Find where the given text appears and provide that cell's center as [X, Y] coordinate. 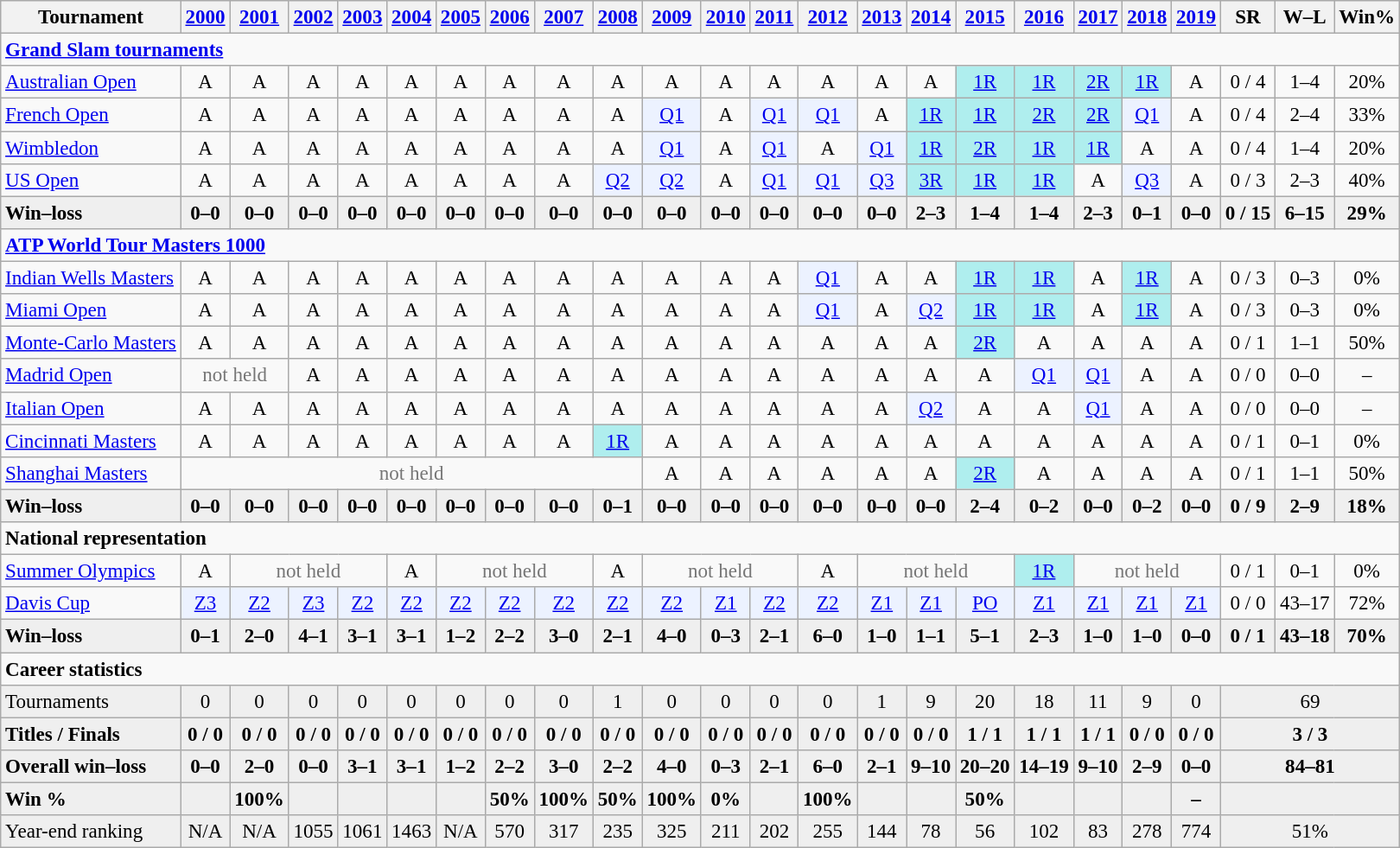
69 [1310, 702]
Overall win–loss [91, 767]
Grand Slam tournaments [700, 50]
2008 [617, 17]
Summer Olympics [91, 571]
1463 [411, 832]
Australian Open [91, 82]
78 [932, 832]
Monte-Carlo Masters [91, 343]
French Open [91, 115]
0 / 9 [1248, 506]
W–L [1305, 17]
51% [1310, 832]
Titles / Finals [91, 734]
4–1 [313, 636]
235 [617, 832]
774 [1196, 832]
Indian Wells Masters [91, 278]
570 [510, 832]
Madrid Open [91, 376]
3R [932, 181]
Miami Open [91, 310]
43–18 [1305, 636]
2018 [1148, 17]
3 / 3 [1310, 734]
5–1 [985, 636]
317 [563, 832]
202 [774, 832]
29% [1367, 213]
ATP World Tour Masters 1000 [700, 245]
Win% [1367, 17]
40% [1367, 181]
56 [985, 832]
Shanghai Masters [91, 474]
PO [985, 603]
1061 [363, 832]
2012 [828, 17]
20 [985, 702]
2000 [206, 17]
Italian Open [91, 408]
14–19 [1044, 767]
278 [1148, 832]
US Open [91, 181]
33% [1367, 115]
325 [671, 832]
2005 [461, 17]
102 [1044, 832]
Cincinnati Masters [91, 441]
Win % [91, 800]
SR [1248, 17]
43–17 [1305, 603]
2019 [1196, 17]
70% [1367, 636]
2017 [1098, 17]
72% [1367, 603]
1055 [313, 832]
Wimbledon [91, 148]
2004 [411, 17]
144 [881, 832]
Career statistics [700, 669]
2001 [259, 17]
2011 [774, 17]
Davis Cup [91, 603]
255 [828, 832]
2002 [313, 17]
2009 [671, 17]
2015 [985, 17]
Tournament [91, 17]
20–20 [985, 767]
2016 [1044, 17]
2014 [932, 17]
Tournaments [91, 702]
National representation [700, 539]
6–15 [1305, 213]
211 [726, 832]
0 / 15 [1248, 213]
11 [1098, 702]
2003 [363, 17]
83 [1098, 832]
18 [1044, 702]
18% [1367, 506]
2007 [563, 17]
2010 [726, 17]
84–81 [1310, 767]
2006 [510, 17]
2013 [881, 17]
Year-end ranking [91, 832]
